Return [x, y] of the center of cell containing provided text 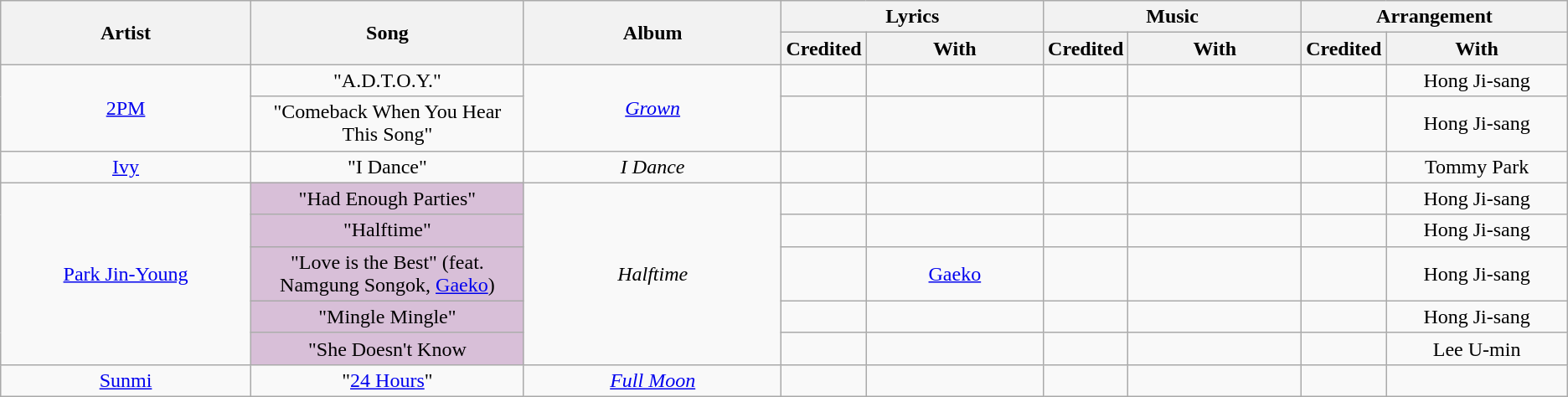
"A.D.T.O.Y." [387, 80]
"I Dance" [387, 167]
Song [387, 33]
Arrangement [1435, 17]
"Love is the Best" (feat. Namgung Songok, Gaeko) [387, 273]
Ivy [126, 167]
Sunmi [126, 380]
Halftime [652, 273]
Gaeko [955, 273]
Music [1173, 17]
I Dance [652, 167]
"Comeback When You Hear This Song" [387, 124]
"Had Enough Parties" [387, 198]
"24 Hours" [387, 380]
"She Doesn't Know [387, 348]
Park Jin-Young [126, 273]
Artist [126, 33]
Lee U-min [1477, 348]
"Halftime" [387, 230]
Grown [652, 107]
2PM [126, 107]
Lyrics [913, 17]
Full Moon [652, 380]
"Mingle Mingle" [387, 317]
Tommy Park [1477, 167]
Album [652, 33]
